Detect which cell encompasses the target text, then output its (X, Y) center coordinate. 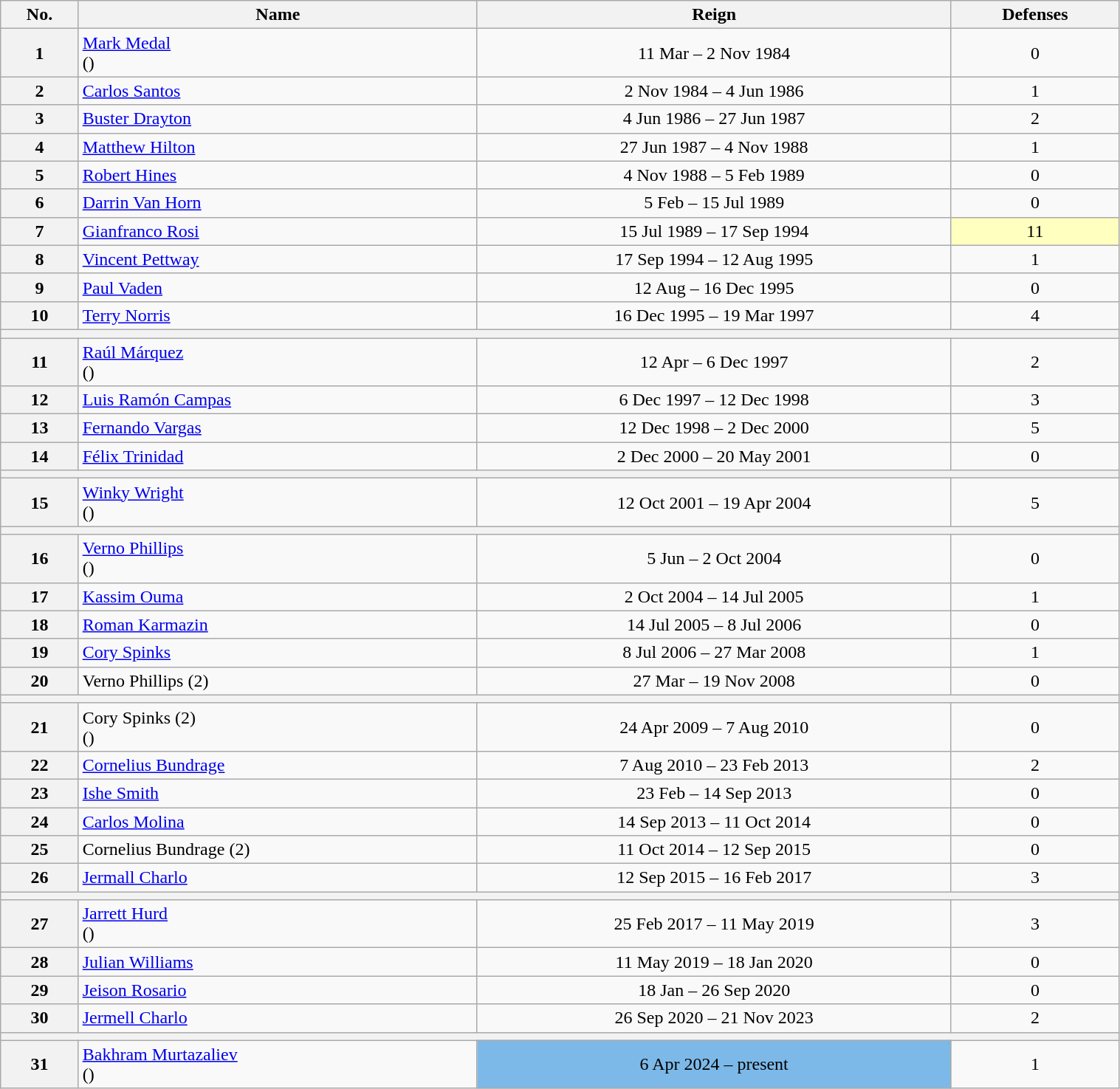
18 Jan – 26 Sep 2020 (713, 990)
12 Aug – 16 Dec 1995 (713, 287)
8 (40, 259)
Verno Phillips (2) (278, 681)
14 Jul 2005 – 8 Jul 2006 (713, 625)
14 Sep 2013 – 11 Oct 2014 (713, 822)
24 (40, 822)
9 (40, 287)
25 (40, 850)
Carlos Molina (278, 822)
11 Oct 2014 – 12 Sep 2015 (713, 850)
17 (40, 597)
15 (40, 502)
27 (40, 924)
5 Feb – 15 Jul 1989 (713, 203)
12 Oct 2001 – 19 Apr 2004 (713, 502)
8 Jul 2006 – 27 Mar 2008 (713, 653)
Vincent Pettway (278, 259)
6 Dec 1997 – 12 Dec 1998 (713, 400)
19 (40, 653)
14 (40, 456)
30 (40, 1018)
No. (40, 15)
21 (40, 726)
4 Jun 1986 – 27 Jun 1987 (713, 119)
Raúl Márquez() (278, 362)
18 (40, 625)
23 Feb – 14 Sep 2013 (713, 793)
Cory Spinks (2)() (278, 726)
Ishe Smith (278, 793)
Félix Trinidad (278, 456)
13 (40, 428)
2 Dec 2000 – 20 May 2001 (713, 456)
11 Mar – 2 Nov 1984 (713, 53)
Matthew Hilton (278, 147)
17 Sep 1994 – 12 Aug 1995 (713, 259)
29 (40, 990)
26 Sep 2020 – 21 Nov 2023 (713, 1018)
Name (278, 15)
27 Mar – 19 Nov 2008 (713, 681)
26 (40, 878)
7 Aug 2010 – 23 Feb 2013 (713, 765)
Luis Ramón Campas (278, 400)
Jermall Charlo (278, 878)
16 (40, 558)
12 Apr – 6 Dec 1997 (713, 362)
15 Jul 1989 – 17 Sep 1994 (713, 231)
31 (40, 1065)
Jarrett Hurd() (278, 924)
Fernando Vargas (278, 428)
Defenses (1035, 15)
Mark Medal() (278, 53)
16 Dec 1995 – 19 Mar 1997 (713, 315)
Terry Norris (278, 315)
Cornelius Bundrage (2) (278, 850)
Verno Phillips() (278, 558)
Reign (713, 15)
28 (40, 962)
25 Feb 2017 – 11 May 2019 (713, 924)
Jermell Charlo (278, 1018)
Roman Karmazin (278, 625)
10 (40, 315)
Carlos Santos (278, 91)
Paul Vaden (278, 287)
7 (40, 231)
12 Sep 2015 – 16 Feb 2017 (713, 878)
4 Nov 1988 – 5 Feb 1989 (713, 175)
Gianfranco Rosi (278, 231)
Jeison Rosario (278, 990)
6 (40, 203)
23 (40, 793)
Buster Drayton (278, 119)
5 Jun – 2 Oct 2004 (713, 558)
20 (40, 681)
Kassim Ouma (278, 597)
6 Apr 2024 – present (713, 1065)
Robert Hines (278, 175)
27 Jun 1987 – 4 Nov 1988 (713, 147)
22 (40, 765)
Cory Spinks (278, 653)
Julian Williams (278, 962)
12 Dec 1998 – 2 Dec 2000 (713, 428)
Bakhram Murtazaliev() (278, 1065)
24 Apr 2009 – 7 Aug 2010 (713, 726)
Winky Wright() (278, 502)
12 (40, 400)
2 Nov 1984 – 4 Jun 1986 (713, 91)
Darrin Van Horn (278, 203)
11 May 2019 – 18 Jan 2020 (713, 962)
Cornelius Bundrage (278, 765)
2 Oct 2004 – 14 Jul 2005 (713, 597)
